Search for the cell housing the specified text and yield its (x, y) center coordinate. 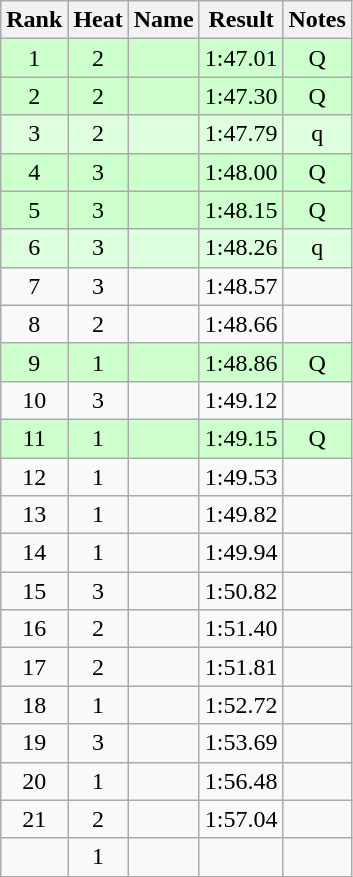
6 (34, 248)
16 (34, 629)
1:47.30 (241, 96)
14 (34, 553)
1:51.81 (241, 667)
1:49.53 (241, 477)
1:48.66 (241, 324)
Name (164, 20)
8 (34, 324)
1:49.82 (241, 515)
17 (34, 667)
1:48.15 (241, 210)
4 (34, 172)
Notes (317, 20)
9 (34, 362)
1:56.48 (241, 781)
1:47.79 (241, 134)
Heat (98, 20)
10 (34, 400)
12 (34, 477)
1:49.12 (241, 400)
11 (34, 438)
15 (34, 591)
1:53.69 (241, 743)
1:49.15 (241, 438)
20 (34, 781)
1:51.40 (241, 629)
1:57.04 (241, 819)
Result (241, 20)
Rank (34, 20)
1:48.86 (241, 362)
1:52.72 (241, 705)
7 (34, 286)
13 (34, 515)
21 (34, 819)
1:49.94 (241, 553)
5 (34, 210)
1:48.26 (241, 248)
1:50.82 (241, 591)
19 (34, 743)
18 (34, 705)
1:48.00 (241, 172)
1:48.57 (241, 286)
1:47.01 (241, 58)
